Locate the cell with the specified text and output its (X, Y) center coordinate. 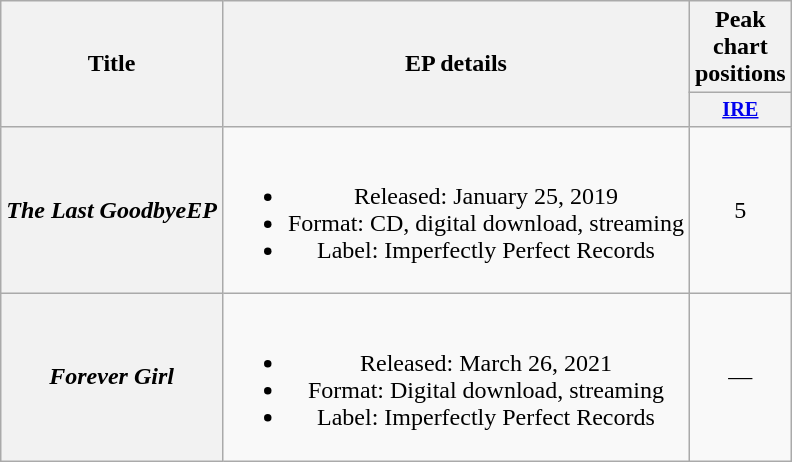
Released: January 25, 2019Format: CD, digital download, streamingLabel: Imperfectly Perfect Records (456, 210)
The Last GoodbyeEP (112, 210)
Peak chart positions (740, 47)
EP details (456, 64)
IRE (740, 110)
Released: March 26, 2021Format: Digital download, streamingLabel: Imperfectly Perfect Records (456, 378)
5 (740, 210)
Title (112, 64)
— (740, 378)
Forever Girl (112, 378)
